Scan for the cell matching the given text and deliver its [x, y] coordinate at center. 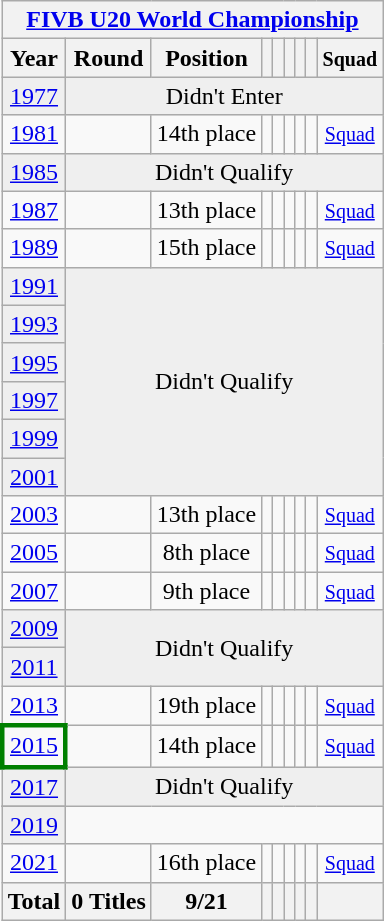
2013 [34, 706]
1993 [34, 324]
8th place [206, 553]
2003 [34, 515]
Round [109, 58]
19th place [206, 706]
2007 [34, 591]
2009 [34, 629]
1981 [34, 134]
Total [34, 901]
2005 [34, 553]
15th place [206, 248]
1995 [34, 362]
1987 [34, 210]
1985 [34, 172]
2015 [34, 746]
2021 [34, 863]
FIVB U20 World Championship [192, 20]
1991 [34, 286]
1989 [34, 248]
2011 [34, 667]
0 Titles [109, 901]
1999 [34, 438]
2019 [34, 825]
9/21 [206, 901]
2001 [34, 477]
1997 [34, 400]
9th place [206, 591]
16th place [206, 863]
Position [206, 58]
2017 [34, 786]
1977 [34, 96]
Year [34, 58]
Didn't Enter [224, 96]
